Scan for the cell matching the given text and deliver its (x, y) coordinate at center. 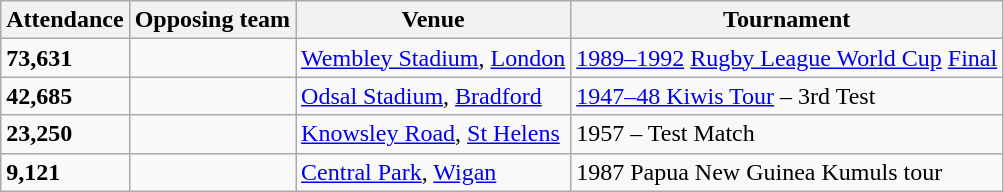
1987 Papua New Guinea Kumuls tour (787, 172)
1989–1992 Rugby League World Cup Final (787, 58)
9,121 (65, 172)
Wembley Stadium, London (434, 58)
73,631 (65, 58)
42,685 (65, 96)
Tournament (787, 20)
23,250 (65, 134)
Central Park, Wigan (434, 172)
Odsal Stadium, Bradford (434, 96)
Opposing team (212, 20)
1957 – Test Match (787, 134)
1947–48 Kiwis Tour – 3rd Test (787, 96)
Venue (434, 20)
Knowsley Road, St Helens (434, 134)
Attendance (65, 20)
